Output the [X, Y] coordinate of the center of the cell containing the given text.  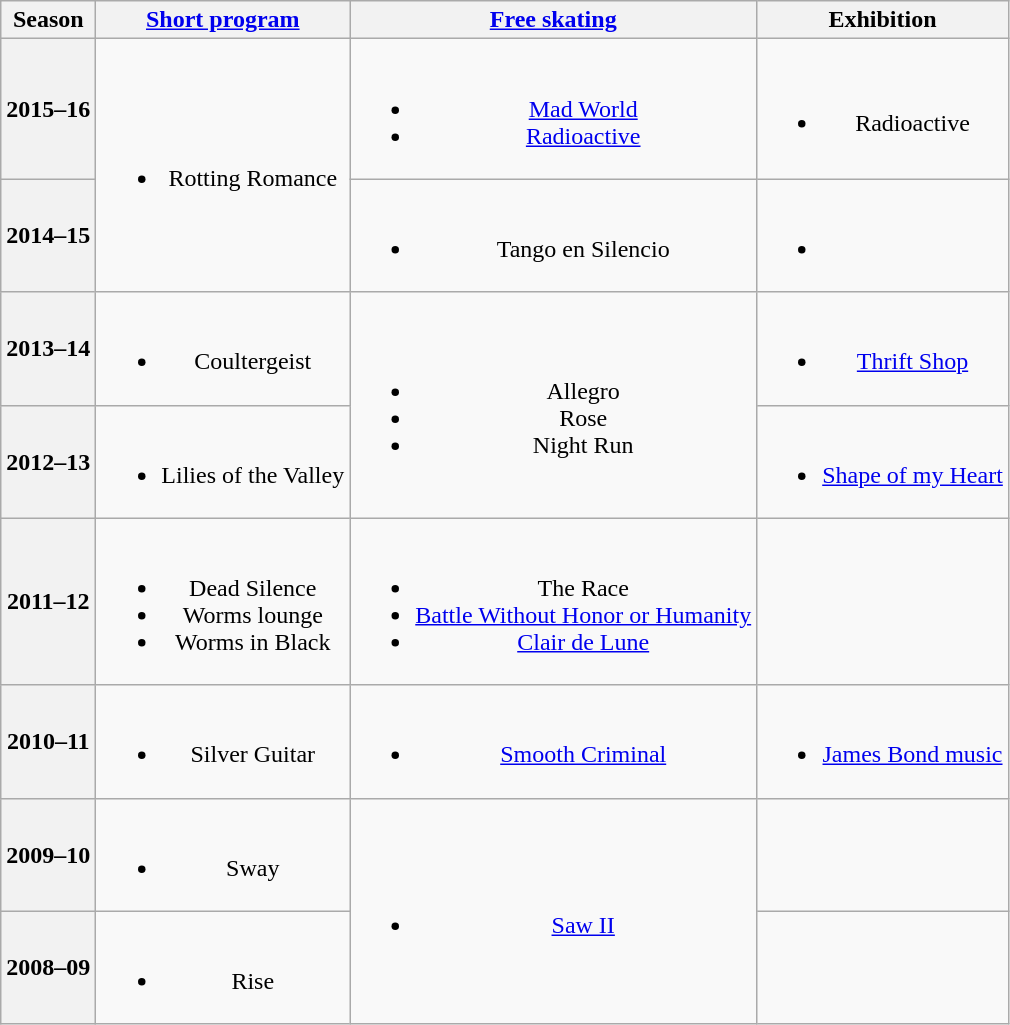
Radioactive [883, 109]
2008–09 [48, 968]
Thrift Shop [883, 348]
Smooth Criminal [554, 742]
2011–12 [48, 602]
Free skating [554, 20]
The Race Battle Without Honor or Humanity Clair de Lune [554, 602]
2015–16 [48, 109]
2013–14 [48, 348]
Season [48, 20]
Mad World Radioactive [554, 109]
Rise [223, 968]
2012–13 [48, 462]
Dead Silence Worms lounge Worms in Black [223, 602]
Shape of my Heart [883, 462]
Short program [223, 20]
Silver Guitar [223, 742]
2014–15 [48, 236]
2010–11 [48, 742]
AllegroRoseNight Run [554, 405]
Saw II [554, 911]
Exhibition [883, 20]
Rotting Romance [223, 166]
Coultergeist [223, 348]
Lilies of the Valley [223, 462]
James Bond music [883, 742]
Sway [223, 854]
Tango en Silencio [554, 236]
2009–10 [48, 854]
